Detect which cell encompasses the target text, then output its [X, Y] center coordinate. 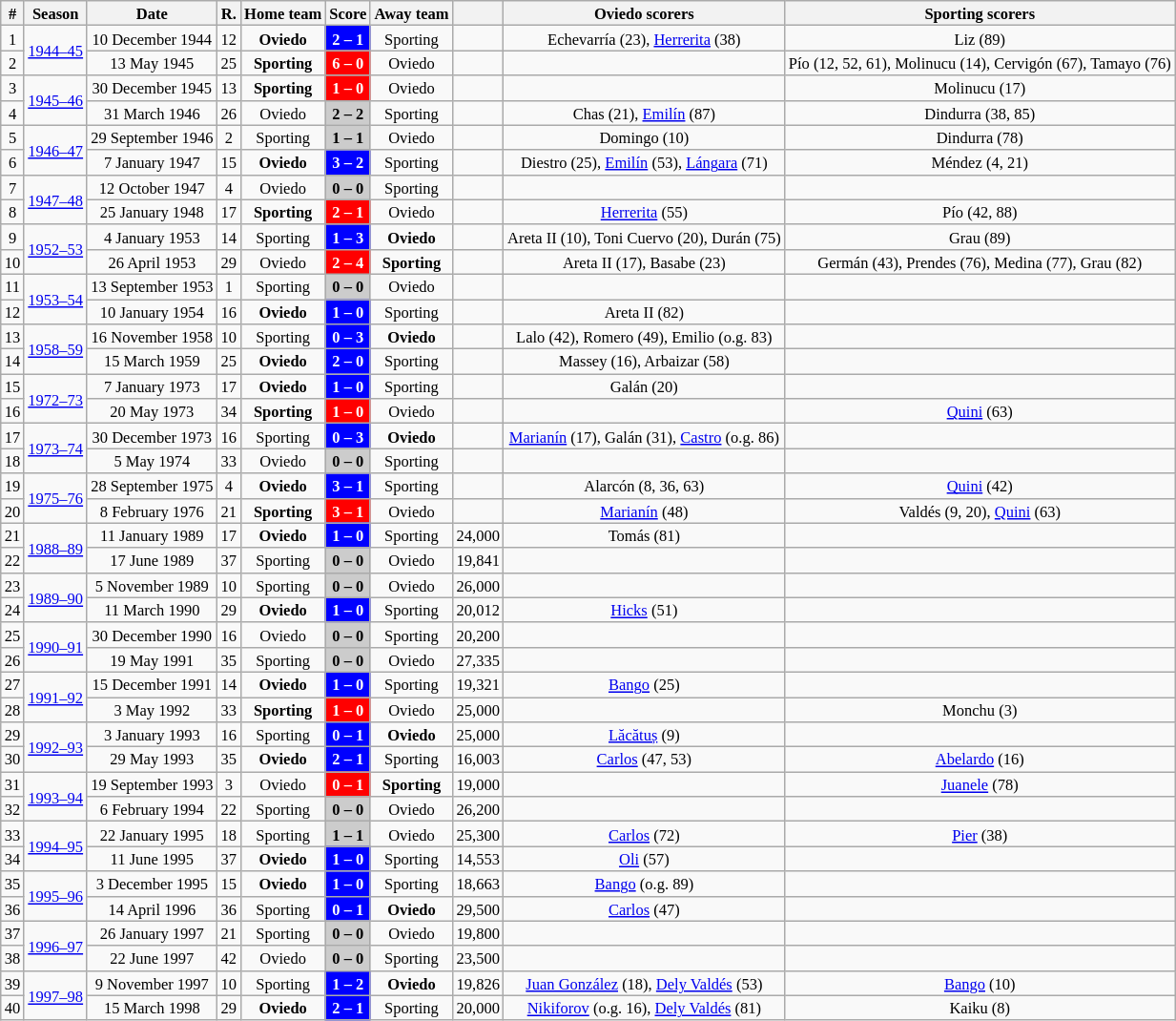
Marianín (17), Galán (31), Castro (o.g. 86) [645, 436]
19,826 [479, 983]
1973–74 [55, 448]
8 February 1976 [152, 510]
Molinucu (17) [980, 88]
26,000 [479, 585]
42 [229, 958]
Sporting scorers [980, 13]
5 November 1989 [152, 585]
3 – 2 [347, 162]
2 – 0 [347, 362]
1994–95 [55, 846]
30 December 1945 [152, 88]
Bango (o.g. 89) [645, 884]
20,200 [479, 635]
Liz (89) [980, 38]
13 May 1945 [152, 63]
19 May 1991 [152, 659]
Tomás (81) [645, 535]
Marianín (48) [645, 510]
Abelardo (16) [980, 760]
20 [13, 510]
2 – 4 [347, 261]
25,300 [479, 834]
Bango (10) [980, 983]
Kaiku (8) [980, 1008]
Dindurra (78) [980, 137]
Date [152, 13]
Herrerita (55) [645, 212]
1992–93 [55, 747]
29 May 1993 [152, 760]
28 [13, 709]
1988–89 [55, 548]
10 January 1954 [152, 312]
Alarcón (8, 36, 63) [645, 486]
11 June 1995 [152, 859]
30 [13, 760]
Domingo (10) [645, 137]
Pío (12, 52, 61), Molinucu (14), Cervigón (67), Tamayo (76) [980, 63]
Score [347, 13]
12 October 1947 [152, 187]
1975–76 [55, 498]
26 April 1953 [152, 261]
26,200 [479, 809]
1972–73 [55, 399]
Oviedo scorers [645, 13]
16,003 [479, 760]
Valdés (9, 20), Quini (63) [980, 510]
Galán (20) [645, 386]
Pier (38) [980, 834]
29 September 1946 [152, 137]
22 June 1997 [152, 958]
Grau (89) [980, 237]
20,012 [479, 610]
1991–92 [55, 697]
Carlos (47, 53) [645, 760]
18,663 [479, 884]
Chas (21), Emilín (87) [645, 113]
Quini (42) [980, 486]
Germán (43), Prendes (76), Medina (77), Grau (82) [980, 261]
15 March 1959 [152, 362]
Hicks (51) [645, 610]
5 May 1974 [152, 461]
1958–59 [55, 349]
Méndez (4, 21) [980, 162]
9 November 1997 [152, 983]
Areta II (10), Toni Cuervo (20), Durán (75) [645, 237]
6 February 1994 [152, 809]
Areta II (82) [645, 312]
Areta II (17), Basabe (23) [645, 261]
1989–90 [55, 597]
Quini (63) [980, 411]
Monchu (3) [980, 709]
Echevarría (23), Herrerita (38) [645, 38]
27 [13, 684]
5 [13, 137]
23 [13, 585]
40 [13, 1008]
1 – 2 [347, 983]
17 June 1989 [152, 560]
Carlos (47) [645, 908]
1944–45 [55, 51]
4 January 1953 [152, 237]
9 [13, 237]
16 November 1958 [152, 337]
Home team [282, 13]
7 January 1947 [152, 162]
30 December 1973 [152, 436]
19,841 [479, 560]
19,321 [479, 684]
Lalo (42), Romero (49), Emilio (o.g. 83) [645, 337]
39 [13, 983]
Carlos (72) [645, 834]
Juan González (18), Dely Valdés (53) [645, 983]
1990–91 [55, 647]
6 – 0 [347, 63]
13 September 1953 [152, 286]
23,500 [479, 958]
Lăcătuș (9) [645, 735]
24 [13, 610]
Massey (16), Arbaizar (58) [645, 362]
Bango (25) [645, 684]
1 – 3 [347, 237]
Diestro (25), Emilín (53), Lángara (71) [645, 162]
# [13, 13]
7 January 1973 [152, 386]
11 [13, 286]
24,000 [479, 535]
7 [13, 187]
26 January 1997 [152, 933]
1996–97 [55, 946]
3 May 1992 [152, 709]
1953–54 [55, 299]
Oli (57) [645, 859]
27,335 [479, 659]
19 [13, 486]
31 [13, 784]
38 [13, 958]
14,553 [479, 859]
1947–48 [55, 199]
Season [55, 13]
11 March 1990 [152, 610]
Juanele (78) [980, 784]
28 September 1975 [152, 486]
15 March 1998 [152, 1008]
25 January 1948 [152, 212]
Nikiforov (o.g. 16), Dely Valdés (81) [645, 1008]
19,000 [479, 784]
11 January 1989 [152, 535]
20,000 [479, 1008]
31 March 1946 [152, 113]
15 December 1991 [152, 684]
20 May 1973 [152, 411]
19 September 1993 [152, 784]
3 December 1995 [152, 884]
29,500 [479, 908]
22 January 1995 [152, 834]
1952–53 [55, 249]
19,800 [479, 933]
14 April 1996 [152, 908]
2 – 2 [347, 113]
1946–47 [55, 150]
1995–96 [55, 896]
Away team [411, 13]
3 January 1993 [152, 735]
Dindurra (38, 85) [980, 113]
6 [13, 162]
1997–98 [55, 995]
Pío (42, 88) [980, 212]
32 [13, 809]
1993–94 [55, 797]
10 December 1944 [152, 38]
8 [13, 212]
1945–46 [55, 100]
R. [229, 13]
30 December 1990 [152, 635]
